For the text-containing cell, return its midpoint in (X, Y) coordinate format. 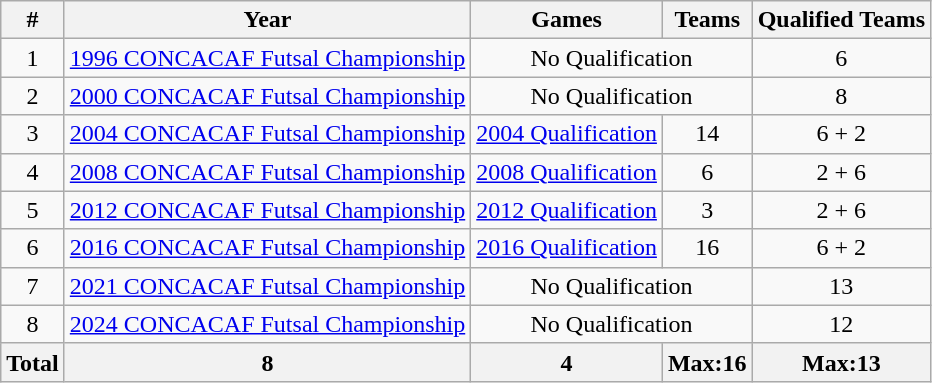
Games (567, 20)
Max:16 (707, 362)
2008 Qualification (567, 172)
2004 CONCACAF Futsal Championship (267, 134)
# (33, 20)
2012 CONCACAF Futsal Championship (267, 210)
2024 CONCACAF Futsal Championship (267, 324)
1 (33, 58)
Max:13 (841, 362)
Teams (707, 20)
Qualified Teams (841, 20)
2008 CONCACAF Futsal Championship (267, 172)
1996 CONCACAF Futsal Championship (267, 58)
2004 Qualification (567, 134)
16 (707, 248)
5 (33, 210)
2012 Qualification (567, 210)
13 (841, 286)
2000 CONCACAF Futsal Championship (267, 96)
Year (267, 20)
12 (841, 324)
2021 CONCACAF Futsal Championship (267, 286)
2016 CONCACAF Futsal Championship (267, 248)
2 (33, 96)
Total (33, 362)
2016 Qualification (567, 248)
14 (707, 134)
7 (33, 286)
